Detect which cell encompasses the target text, then output its [X, Y] center coordinate. 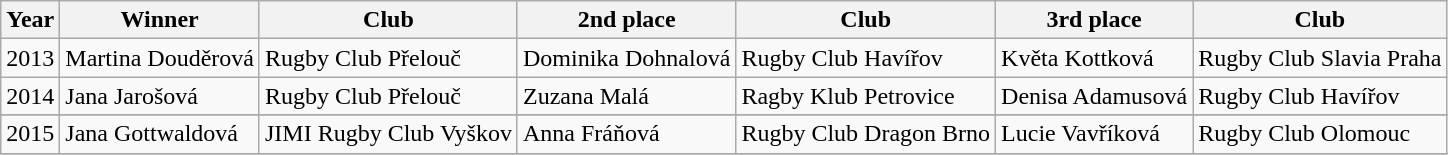
Ragby Klub Petrovice [866, 96]
Martina Douděrová [160, 58]
Dominika Dohnalová [626, 58]
3rd place [1094, 20]
2013 [30, 58]
Jana Gottwaldová [160, 134]
Year [30, 20]
2014 [30, 96]
Anna Fráňová [626, 134]
Rugby Club Slavia Praha [1320, 58]
Denisa Adamusová [1094, 96]
Lucie Vavříková [1094, 134]
Jana Jarošová [160, 96]
2015 [30, 134]
Rugby Club Olomouc [1320, 134]
Zuzana Malá [626, 96]
Rugby Club Dragon Brno [866, 134]
Květa Kottková [1094, 58]
JIMI Rugby Club Vyškov [388, 134]
Winner [160, 20]
2nd place [626, 20]
